Provide the [X, Y] coordinate of the cell's center where the given text is located.  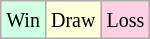
Draw [72, 20]
Win [24, 20]
Loss [126, 20]
